Identify which cell holds the provided text, then report its [X, Y] central coordinate. 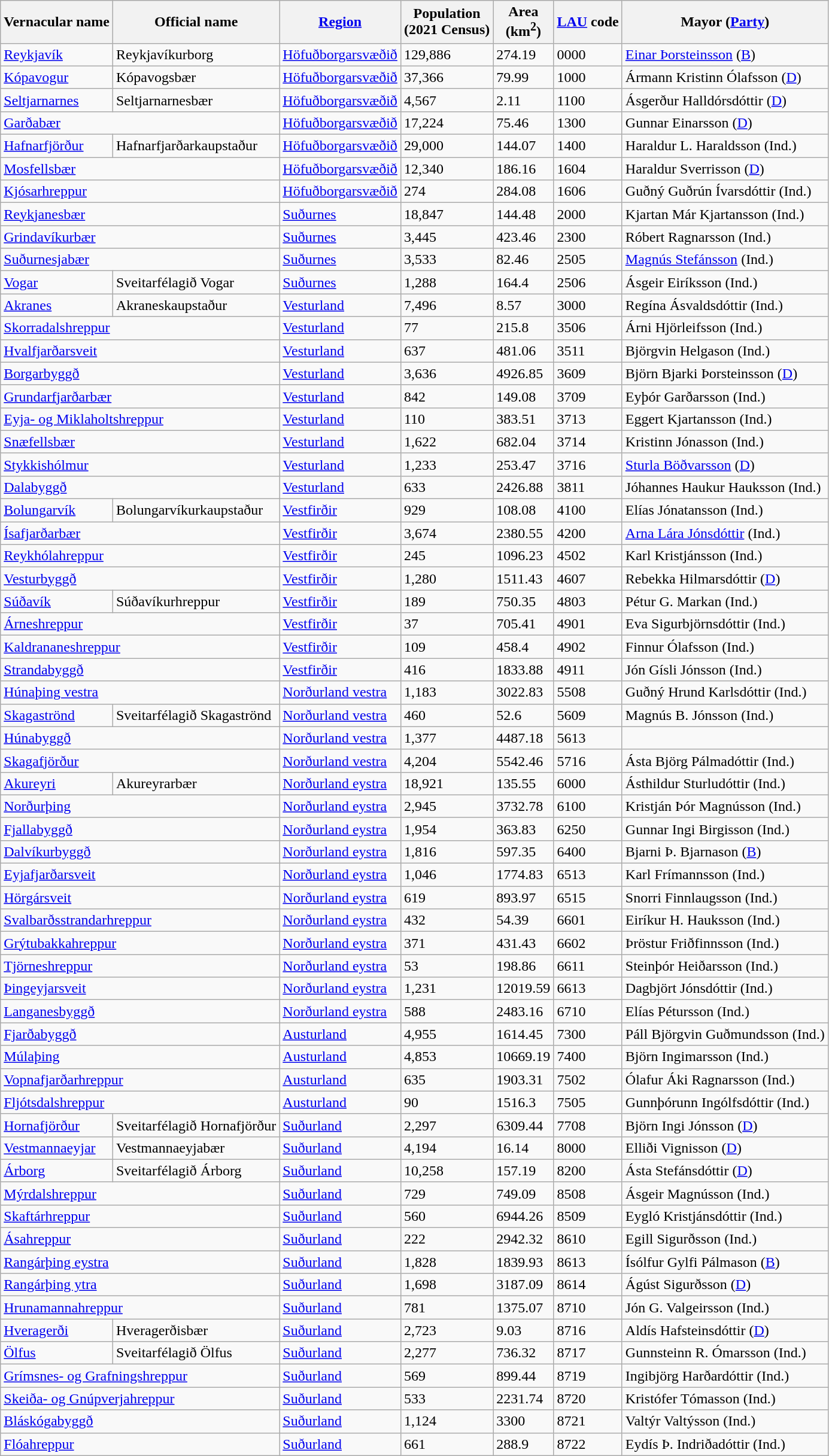
Haraldur Sverrisson (D) [725, 169]
Karl Kristjánsson (Ind.) [725, 556]
1614.45 [523, 1034]
8.57 [523, 305]
53 [447, 966]
560 [447, 1216]
2.11 [523, 100]
Ásta Björg Pálmadóttir (Ind.) [725, 761]
2,277 [447, 1353]
Eggert Kjartansson (Ind.) [725, 419]
383.51 [523, 419]
416 [447, 670]
Region [340, 22]
4100 [588, 510]
Borgarbyggð [140, 373]
6515 [588, 898]
Ásta Stefánsdóttir (D) [725, 1171]
1903.31 [523, 1080]
661 [447, 1444]
Hornafjörður [57, 1125]
Arna Lára Jónsdóttir (Ind.) [725, 533]
4,567 [447, 100]
Rangárþing eystra [140, 1262]
750.35 [523, 601]
37 [447, 624]
8720 [588, 1399]
Sveitarfélagið Árborg [196, 1171]
144.07 [523, 146]
Björn Bjarki Þorsteinsson (D) [725, 373]
1000 [588, 77]
Bolungarvíkurkaupstaður [196, 510]
3,674 [447, 533]
274 [447, 192]
Gunnsteinn R. Ómarsson (Ind.) [725, 1353]
108.08 [523, 510]
Mayor (Party) [725, 22]
164.4 [523, 282]
Súðavíkurhreppur [196, 601]
Gunnþórunn Ingólfsdóttir (Ind.) [725, 1102]
1833.88 [523, 670]
110 [447, 419]
6613 [588, 989]
Fljótsdalshreppur [140, 1102]
Skeiða- og Gnúpverjahreppur [140, 1399]
Official name [196, 22]
Fjallabyggð [140, 829]
284.08 [523, 192]
Kjartan Már Kjartansson (Ind.) [725, 214]
Elías Pétursson (Ind.) [725, 1011]
Bolungarvík [57, 510]
Sturla Böðvarsson (D) [725, 464]
Reykjavíkurborg [196, 54]
619 [447, 898]
Ísólfur Gylfi Pálmason (B) [725, 1262]
2300 [588, 237]
1100 [588, 100]
79.99 [523, 77]
Grímsnes- og Grafningshreppur [140, 1376]
3,636 [447, 373]
Eva Sigurbjörnsdóttir (Ind.) [725, 624]
245 [447, 556]
12019.59 [523, 989]
1300 [588, 123]
633 [447, 487]
Einar Þorsteinsson (B) [725, 54]
1400 [588, 146]
Vogar [57, 282]
899.44 [523, 1376]
1,828 [447, 1262]
1096.23 [523, 556]
222 [447, 1239]
288.9 [523, 1444]
Seltjarnarnesbær [196, 100]
2380.55 [523, 533]
Jón Gísli Jónsson (Ind.) [725, 670]
Snæfellsbær [140, 442]
0000 [588, 54]
Björn Ingi Jónsson (D) [725, 1125]
Pétur G. Markan (Ind.) [725, 601]
Hafnarfjörður [57, 146]
2506 [588, 282]
3714 [588, 442]
781 [447, 1308]
Svalbarðsstrandarhreppur [140, 920]
Súðavík [57, 601]
Vernacular name [57, 22]
Ölfus [57, 1353]
3,445 [447, 237]
2942.32 [523, 1239]
Vesturbyggð [140, 579]
Árni Hjörleifsson (Ind.) [725, 328]
Rebekka Hilmarsdóttir (D) [725, 579]
6944.26 [523, 1216]
Húnaþing vestra [140, 692]
Gunnar Ingi Birgisson (Ind.) [725, 829]
Flóahreppur [140, 1444]
3506 [588, 328]
2,297 [447, 1125]
3300 [523, 1421]
Elliði Vignisson (D) [725, 1148]
198.86 [523, 966]
LAU code [588, 22]
Eiríkur H. Hauksson (Ind.) [725, 920]
588 [447, 1011]
Guðný Guðrún Ívarsdóttir (Ind.) [725, 192]
2231.74 [523, 1399]
1,233 [447, 464]
Húnabyggð [140, 738]
533 [447, 1399]
1,698 [447, 1285]
29,000 [447, 146]
Guðný Hrund Karlsdóttir (Ind.) [725, 692]
423.46 [523, 237]
1,231 [447, 989]
8722 [588, 1444]
7400 [588, 1057]
1,288 [447, 282]
3187.09 [523, 1285]
2,945 [447, 806]
Jón G. Valgeirsson (Ind.) [725, 1308]
7,496 [447, 305]
635 [447, 1080]
Eygló Kristjánsdóttir (Ind.) [725, 1216]
10,258 [447, 1171]
3000 [588, 305]
Ármann Kristinn Ólafsson (D) [725, 77]
8710 [588, 1308]
Hvalfjarðarsveit [140, 351]
371 [447, 943]
1,183 [447, 692]
4607 [588, 579]
109 [447, 647]
3716 [588, 464]
3,533 [447, 260]
Reykjavík [57, 54]
Norðurþing [140, 806]
5542.46 [523, 761]
Eyja- og Miklaholtshreppur [140, 419]
4901 [588, 624]
Kópavogur [57, 77]
5609 [588, 715]
Ásgeir Eiríksson (Ind.) [725, 282]
637 [447, 351]
3609 [588, 373]
8000 [588, 1148]
Ásgeir Magnússon (Ind.) [725, 1193]
8717 [588, 1353]
4502 [588, 556]
77 [447, 328]
5716 [588, 761]
1774.83 [523, 875]
6513 [588, 875]
893.97 [523, 898]
6611 [588, 966]
18,847 [447, 214]
18,921 [447, 783]
729 [447, 1193]
3022.83 [523, 692]
Skagafjörður [140, 761]
90 [447, 1102]
37,366 [447, 77]
682.04 [523, 442]
274.19 [523, 54]
9.03 [523, 1330]
Ásgerður Halldórsdóttir (D) [725, 100]
Population(2021 Census) [447, 22]
Skorradalshreppur [140, 328]
1,377 [447, 738]
Múlaþing [140, 1057]
2505 [588, 260]
1516.3 [523, 1102]
Hveragerði [57, 1330]
Tjörneshreppur [140, 966]
4803 [588, 601]
8508 [588, 1193]
Mosfellsbær [140, 169]
Vestmannaeyjar [57, 1148]
4902 [588, 647]
4,853 [447, 1057]
Sveitarfélagið Hornafjörður [196, 1125]
Regína Ásvaldsdóttir (Ind.) [725, 305]
7708 [588, 1125]
1839.93 [523, 1262]
2,723 [447, 1330]
Kristófer Tómasson (Ind.) [725, 1399]
Ásahreppur [140, 1239]
1,954 [447, 829]
Magnús Stefánsson (Ind.) [725, 260]
17,224 [447, 123]
4200 [588, 533]
Árneshreppur [140, 624]
6309.44 [523, 1125]
Dalabyggð [140, 487]
2426.88 [523, 487]
Bláskógabyggð [140, 1421]
458.4 [523, 647]
481.06 [523, 351]
842 [447, 396]
5613 [588, 738]
3511 [588, 351]
Dagbjört Jónsdóttir (Ind.) [725, 989]
Fjarðabyggð [140, 1034]
Kristján Þór Magnússon (Ind.) [725, 806]
Reykjanesbær [140, 214]
569 [447, 1376]
12,340 [447, 169]
Snorri Finnlaugsson (Ind.) [725, 898]
52.6 [523, 715]
1,816 [447, 852]
82.46 [523, 260]
Grundarfjarðarbær [140, 396]
Róbert Ragnarsson (Ind.) [725, 237]
Grindavíkurbær [140, 237]
3732.78 [523, 806]
3709 [588, 396]
Sveitarfélagið Skagaströnd [196, 715]
75.46 [523, 123]
Hörgársveit [140, 898]
Eydís Þ. Indriðadóttir (Ind.) [725, 1444]
1511.43 [523, 579]
4,955 [447, 1034]
253.47 [523, 464]
3713 [588, 419]
1604 [588, 169]
6000 [588, 783]
Hafnarfjarðarkaupstaður [196, 146]
Ágúst Sigurðsson (D) [725, 1285]
16.14 [523, 1148]
Aldís Hafsteinsdóttir (D) [725, 1330]
Finnur Ólafsson (Ind.) [725, 647]
Hrunamannahreppur [140, 1308]
Eyjafjarðarsveit [140, 875]
3811 [588, 487]
1375.07 [523, 1308]
Grýtubakkahreppur [140, 943]
4,204 [447, 761]
Stykkishólmur [140, 464]
Seltjarnarnes [57, 100]
1,622 [447, 442]
54.39 [523, 920]
Páll Björgvin Guðmundsson (Ind.) [725, 1034]
7300 [588, 1034]
Árborg [57, 1171]
Rangárþing ytra [140, 1285]
6710 [588, 1011]
Akureyri [57, 783]
1,280 [447, 579]
431.43 [523, 943]
929 [447, 510]
597.35 [523, 852]
Vopnafjarðarhreppur [140, 1080]
460 [447, 715]
Ásthildur Sturludóttir (Ind.) [725, 783]
Sveitarfélagið Vogar [196, 282]
4,194 [447, 1148]
6602 [588, 943]
129,886 [447, 54]
749.09 [523, 1193]
736.32 [523, 1353]
Elías Jónatansson (Ind.) [725, 510]
Akraneskaupstaður [196, 305]
Valtýr Valtýsson (Ind.) [725, 1421]
Kristinn Jónasson (Ind.) [725, 442]
7502 [588, 1080]
144.48 [523, 214]
Kópavogsbær [196, 77]
1606 [588, 192]
Kaldrananeshreppur [140, 647]
8716 [588, 1330]
8610 [588, 1239]
10669.19 [523, 1057]
Karl Frímannsson (Ind.) [725, 875]
8614 [588, 1285]
Ingibjörg Harðardóttir (Ind.) [725, 1376]
5508 [588, 692]
186.16 [523, 169]
Langanesbyggð [140, 1011]
Strandabyggð [140, 670]
Akureyrarbær [196, 783]
Þröstur Friðfinnsson (Ind.) [725, 943]
8509 [588, 1216]
6250 [588, 829]
Reykhólahreppur [140, 556]
Ísafjarðarbær [140, 533]
6601 [588, 920]
Sveitarfélagið Ölfus [196, 1353]
6400 [588, 852]
189 [447, 601]
363.83 [523, 829]
Eyþór Garðarsson (Ind.) [725, 396]
Jóhannes Haukur Hauksson (Ind.) [725, 487]
4911 [588, 670]
4926.85 [523, 373]
Magnús B. Jónsson (Ind.) [725, 715]
Skagaströnd [57, 715]
Hveragerðisbær [196, 1330]
Area(km2) [523, 22]
Björn Ingimarsson (Ind.) [725, 1057]
Björgvin Helgason (Ind.) [725, 351]
Akranes [57, 305]
Skaftárhreppur [140, 1216]
Egill Sigurðsson (Ind.) [725, 1239]
7505 [588, 1102]
8721 [588, 1421]
1,124 [447, 1421]
2000 [588, 214]
Vestmannaeyjabær [196, 1148]
Steinþór Heiðarsson (Ind.) [725, 966]
2483.16 [523, 1011]
Gunnar Einarsson (D) [725, 123]
8200 [588, 1171]
215.8 [523, 328]
6100 [588, 806]
Haraldur L. Haraldsson (Ind.) [725, 146]
Mýrdalshreppur [140, 1193]
Garðabær [140, 123]
4487.18 [523, 738]
Dalvíkurbyggð [140, 852]
432 [447, 920]
Suðurnesjabær [140, 260]
Kjósarhreppur [140, 192]
8613 [588, 1262]
705.41 [523, 624]
8719 [588, 1376]
1,046 [447, 875]
157.19 [523, 1171]
Ólafur Áki Ragnarsson (Ind.) [725, 1080]
135.55 [523, 783]
Þingeyjarsveit [140, 989]
149.08 [523, 396]
Bjarni Þ. Bjarnason (B) [725, 852]
